Capture the cell that displays the provided text and extract its (X, Y) central coordinate. 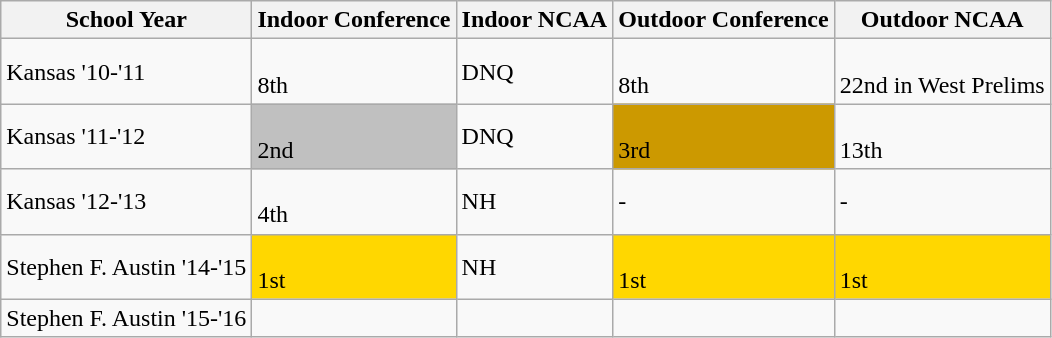
2nd (354, 136)
Outdoor Conference (724, 20)
Indoor NCAA (534, 20)
Kansas '10-'11 (126, 72)
13th (942, 136)
Indoor Conference (354, 20)
Stephen F. Austin '14-'15 (126, 266)
Kansas '12-'13 (126, 202)
Outdoor NCAA (942, 20)
School Year (126, 20)
4th (354, 202)
Kansas '11-'12 (126, 136)
Stephen F. Austin '15-'16 (126, 318)
3rd (724, 136)
22nd in West Prelims (942, 72)
